Extract the [x, y] coordinate from the center of the cell holding the provided text.  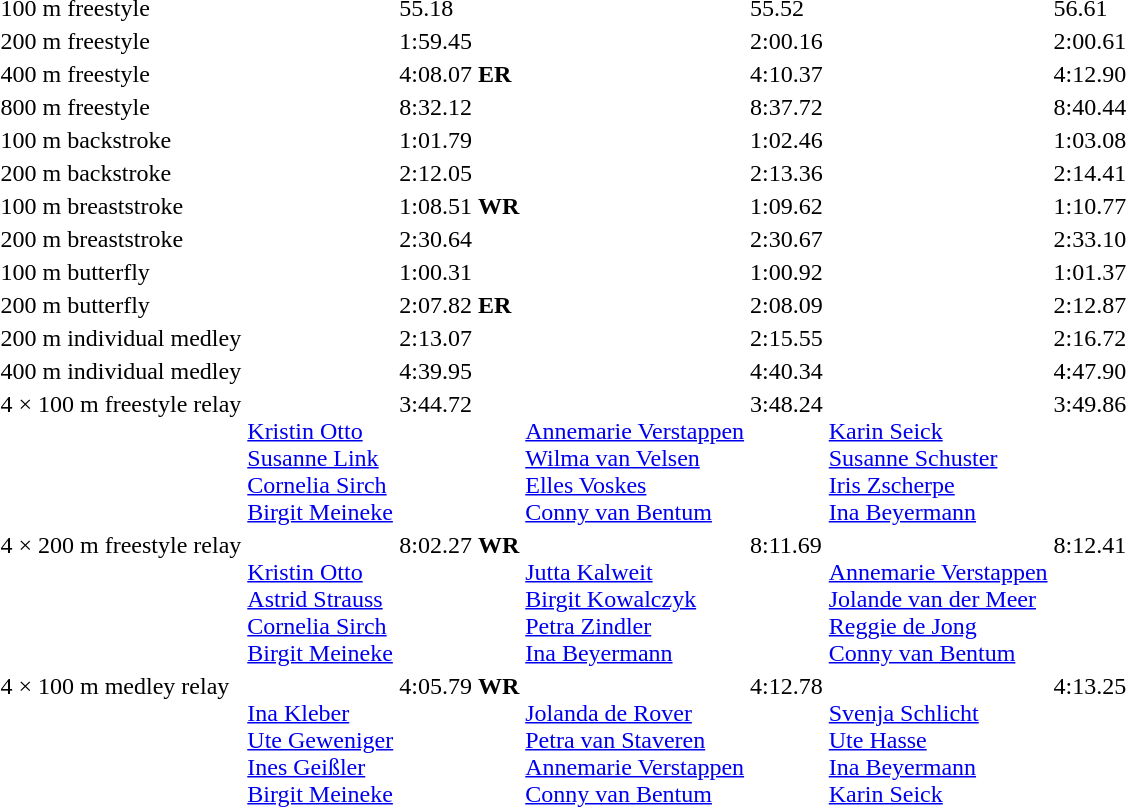
Karin SeickSusanne SchusterIris ZscherpeIna Beyermann [938, 458]
1:09.62 [787, 206]
8:32.12 [460, 107]
4:10.37 [787, 74]
Kristin OttoSusanne LinkCornelia SirchBirgit Meineke [320, 458]
1:02.46 [787, 140]
Kristin OttoAstrid StraussCornelia SirchBirgit Meineke [320, 599]
2:07.82 ER [460, 305]
2:13.07 [460, 338]
4:39.95 [460, 371]
1:08.51 WR [460, 206]
1:00.92 [787, 272]
1:00.31 [460, 272]
3:44.72 [460, 458]
2:00.16 [787, 41]
4:08.07 ER [460, 74]
4:40.34 [787, 371]
Annemarie VerstappenJolande van der MeerReggie de JongConny van Bentum [938, 599]
2:15.55 [787, 338]
Annemarie VerstappenWilma van VelsenElles VoskesConny van Bentum [635, 458]
2:13.36 [787, 173]
Jutta KalweitBirgit KowalczykPetra ZindlerIna Beyermann [635, 599]
2:08.09 [787, 305]
1:59.45 [460, 41]
8:37.72 [787, 107]
1:01.79 [460, 140]
2:30.64 [460, 239]
2:12.05 [460, 173]
8:11.69 [787, 599]
2:30.67 [787, 239]
8:02.27 WR [460, 599]
3:48.24 [787, 458]
